Return the (x, y) coordinate for the center point of the cell that contains the specified text.  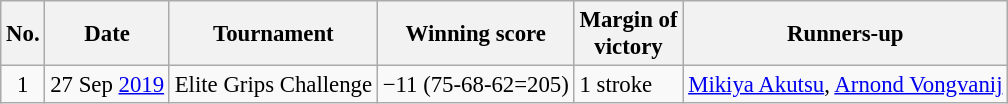
No. (23, 34)
1 stroke (628, 85)
1 (23, 85)
Mikiya Akutsu, Arnond Vongvanij (846, 85)
27 Sep 2019 (107, 85)
Winning score (476, 34)
Margin ofvictory (628, 34)
Elite Grips Challenge (273, 85)
Runners-up (846, 34)
−11 (75-68-62=205) (476, 85)
Tournament (273, 34)
Date (107, 34)
